Search for the cell housing the specified text and yield its (x, y) center coordinate. 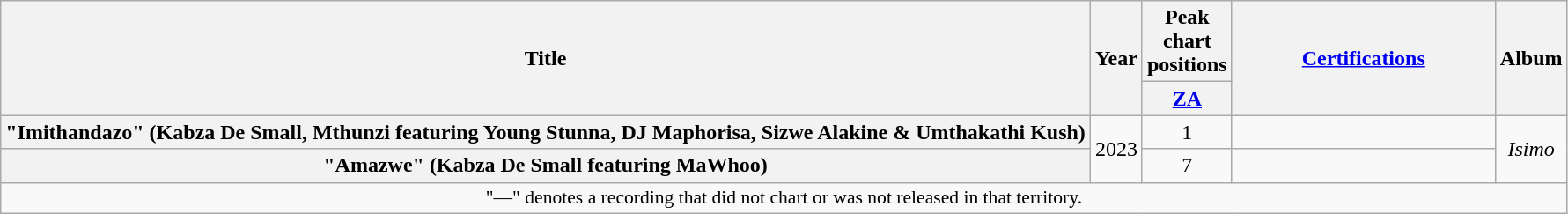
Year (1116, 58)
"Amazwe" (Kabza De Small featuring MaWhoo) (546, 166)
2023 (1116, 149)
1 (1187, 132)
"—" denotes a recording that did not chart or was not released in that territory. (784, 198)
Certifications (1363, 58)
ZA (1187, 99)
Peak chart positions (1187, 41)
Isimo (1531, 149)
Title (546, 58)
7 (1187, 166)
Album (1531, 58)
"Imithandazo" (Kabza De Small, Mthunzi featuring Young Stunna, DJ Maphorisa, Sizwe Alakine & Umthakathi Kush) (546, 132)
